Return (x, y) of the center of cell containing provided text 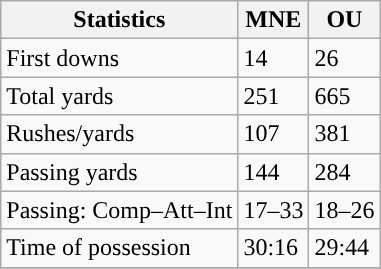
17–33 (274, 210)
107 (274, 134)
OU (344, 20)
Passing yards (120, 172)
251 (274, 96)
14 (274, 58)
144 (274, 172)
665 (344, 96)
Rushes/yards (120, 134)
30:16 (274, 248)
Time of possession (120, 248)
Passing: Comp–Att–Int (120, 210)
29:44 (344, 248)
Statistics (120, 20)
MNE (274, 20)
18–26 (344, 210)
381 (344, 134)
26 (344, 58)
284 (344, 172)
Total yards (120, 96)
First downs (120, 58)
